Output the [x, y] coordinate of the center of the cell containing the given text.  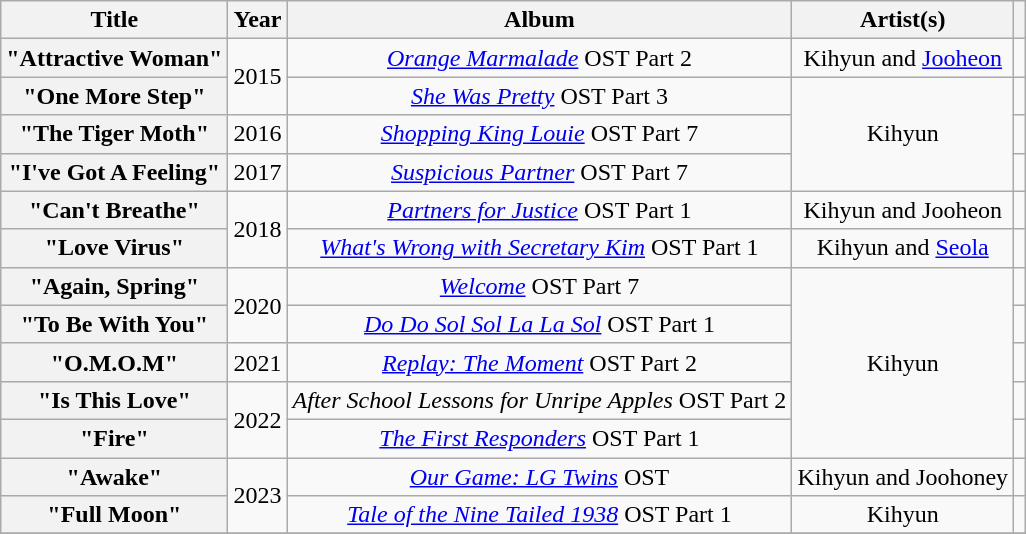
What's Wrong with Secretary Kim OST Part 1 [540, 248]
2016 [258, 134]
2015 [258, 77]
"O.M.O.M" [114, 362]
She Was Pretty OST Part 3 [540, 96]
Title [114, 20]
"Awake" [114, 477]
After School Lessons for Unripe Apples OST Part 2 [540, 400]
Kihyun and Seola [903, 248]
Partners for Justice OST Part 1 [540, 210]
Album [540, 20]
Replay: The Moment OST Part 2 [540, 362]
"The Tiger Moth" [114, 134]
Artist(s) [903, 20]
2021 [258, 362]
2022 [258, 419]
"Fire" [114, 438]
Shopping King Louie OST Part 7 [540, 134]
Suspicious Partner OST Part 7 [540, 172]
Tale of the Nine Tailed 1938 OST Part 1 [540, 515]
"One More Step" [114, 96]
Kihyun and Joohoney [903, 477]
2017 [258, 172]
"Is This Love" [114, 400]
Our Game: LG Twins OST [540, 477]
Do Do Sol Sol La La Sol OST Part 1 [540, 324]
"To Be With You" [114, 324]
"I've Got A Feeling" [114, 172]
The First Responders OST Part 1 [540, 438]
Orange Marmalade OST Part 2 [540, 58]
"Attractive Woman" [114, 58]
"Full Moon" [114, 515]
Welcome OST Part 7 [540, 286]
2020 [258, 305]
"Again, Spring" [114, 286]
"Can't Breathe" [114, 210]
"Love Virus" [114, 248]
2023 [258, 496]
Year [258, 20]
2018 [258, 229]
